Capture the cell that displays the provided text and extract its [X, Y] central coordinate. 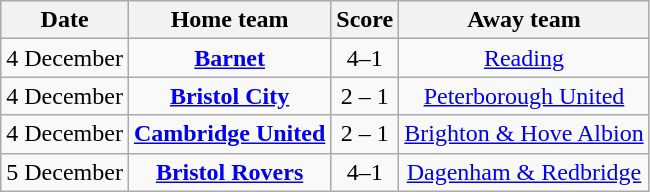
5 December [65, 172]
Score [365, 20]
Away team [524, 20]
Date [65, 20]
Reading [524, 58]
Peterborough United [524, 96]
Home team [229, 20]
Bristol Rovers [229, 172]
Cambridge United [229, 134]
Brighton & Hove Albion [524, 134]
Dagenham & Redbridge [524, 172]
Barnet [229, 58]
Bristol City [229, 96]
